Detect which cell encompasses the target text, then output its (x, y) center coordinate. 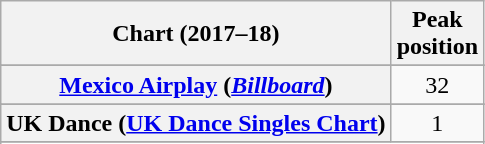
Mexico Airplay (Billboard) (196, 85)
32 (437, 85)
Chart (2017–18) (196, 34)
UK Dance (UK Dance Singles Chart) (196, 123)
Peakposition (437, 34)
1 (437, 123)
